Detect which cell encompasses the target text, then output its [X, Y] center coordinate. 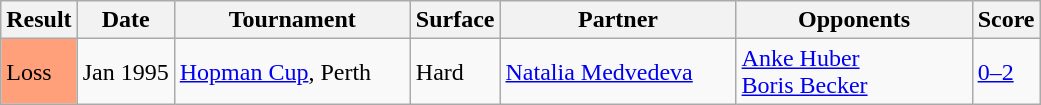
0–2 [1006, 72]
Hopman Cup, Perth [292, 72]
Partner [618, 20]
Result [39, 20]
Natalia Medvedeva [618, 72]
Date [126, 20]
Surface [455, 20]
Score [1006, 20]
Opponents [854, 20]
Tournament [292, 20]
Anke Huber Boris Becker [854, 72]
Loss [39, 72]
Jan 1995 [126, 72]
Hard [455, 72]
